From the cell containing the given text, extract its center point as [x, y] coordinate. 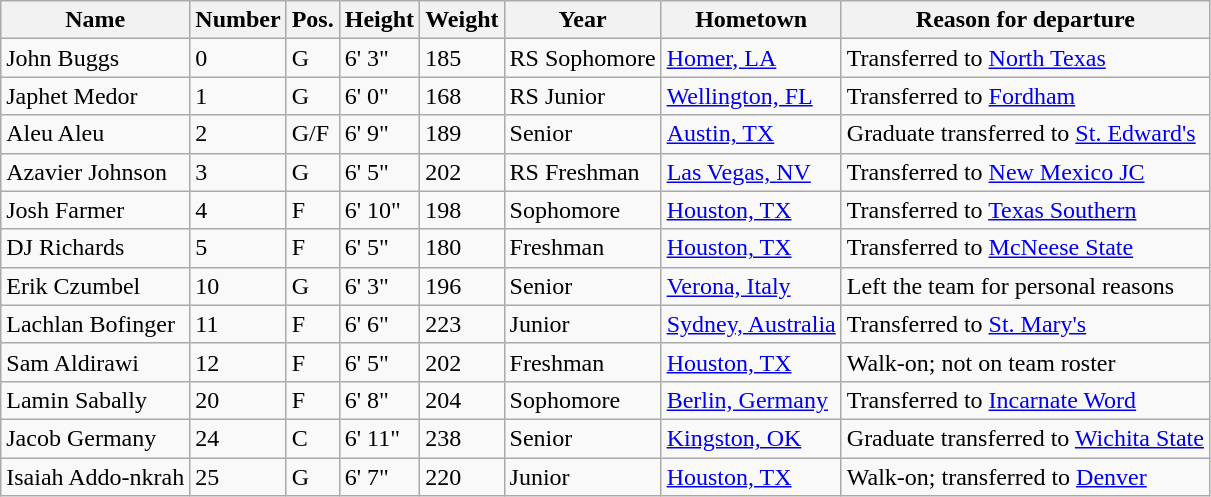
196 [462, 286]
Kingston, OK [751, 438]
Weight [462, 20]
G/F [312, 134]
Transferred to McNeese State [1025, 248]
20 [238, 400]
Transferred to North Texas [1025, 58]
Number [238, 20]
6' 9" [379, 134]
Erik Czumbel [96, 286]
Walk-on; not on team roster [1025, 362]
Walk-on; transferred to Denver [1025, 477]
5 [238, 248]
DJ Richards [96, 248]
6' 11" [379, 438]
Sydney, Australia [751, 324]
Las Vegas, NV [751, 172]
198 [462, 210]
Josh Farmer [96, 210]
6' 6" [379, 324]
24 [238, 438]
Aleu Aleu [96, 134]
RS Freshman [582, 172]
Azavier Johnson [96, 172]
180 [462, 248]
189 [462, 134]
4 [238, 210]
2 [238, 134]
RS Junior [582, 96]
6' 0" [379, 96]
223 [462, 324]
C [312, 438]
204 [462, 400]
Lamin Sabally [96, 400]
Height [379, 20]
220 [462, 477]
Transferred to Texas Southern [1025, 210]
12 [238, 362]
Japhet Medor [96, 96]
25 [238, 477]
Homer, LA [751, 58]
11 [238, 324]
Pos. [312, 20]
Transferred to Incarnate Word [1025, 400]
185 [462, 58]
Berlin, Germany [751, 400]
10 [238, 286]
Transferred to Fordham [1025, 96]
Graduate transferred to St. Edward's [1025, 134]
0 [238, 58]
Transferred to New Mexico JC [1025, 172]
6' 10" [379, 210]
168 [462, 96]
Reason for departure [1025, 20]
Isaiah Addo-nkrah [96, 477]
6' 8" [379, 400]
3 [238, 172]
Name [96, 20]
Jacob Germany [96, 438]
John Buggs [96, 58]
238 [462, 438]
1 [238, 96]
Verona, Italy [751, 286]
RS Sophomore [582, 58]
Graduate transferred to Wichita State [1025, 438]
Transferred to St. Mary's [1025, 324]
Year [582, 20]
Austin, TX [751, 134]
Wellington, FL [751, 96]
Hometown [751, 20]
Left the team for personal reasons [1025, 286]
Sam Aldirawi [96, 362]
Lachlan Bofinger [96, 324]
6' 7" [379, 477]
